Return the (X, Y) coordinate for the center point of the cell that contains the specified text.  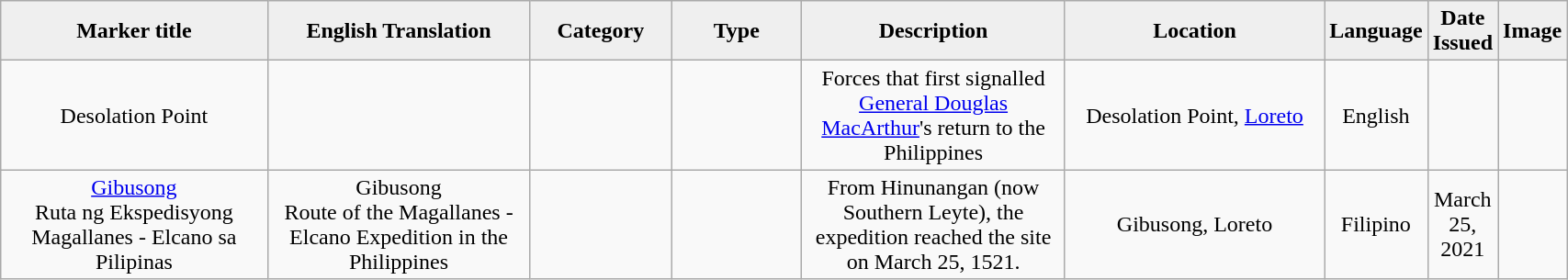
Forces that first signalled General Douglas MacArthur's return to the Philippines (933, 116)
Type (737, 31)
GibusongRuta ng Ekspedisyong Magallanes - Elcano sa Pilipinas (134, 224)
Date Issued (1462, 31)
Desolation Point, Loreto (1194, 116)
Language (1376, 31)
Description (933, 31)
Filipino (1376, 224)
Gibusong, Loreto (1194, 224)
March 25, 2021 (1462, 224)
Location (1194, 31)
Marker title (134, 31)
Image (1532, 31)
GibusongRoute of the Magallanes - Elcano Expedition in the Philippines (399, 224)
Category (601, 31)
From Hinunangan (now Southern Leyte), the expedition reached the site on March 25, 1521. (933, 224)
English (1376, 116)
English Translation (399, 31)
Desolation Point (134, 116)
